Detect which cell encompasses the target text, then output its [x, y] center coordinate. 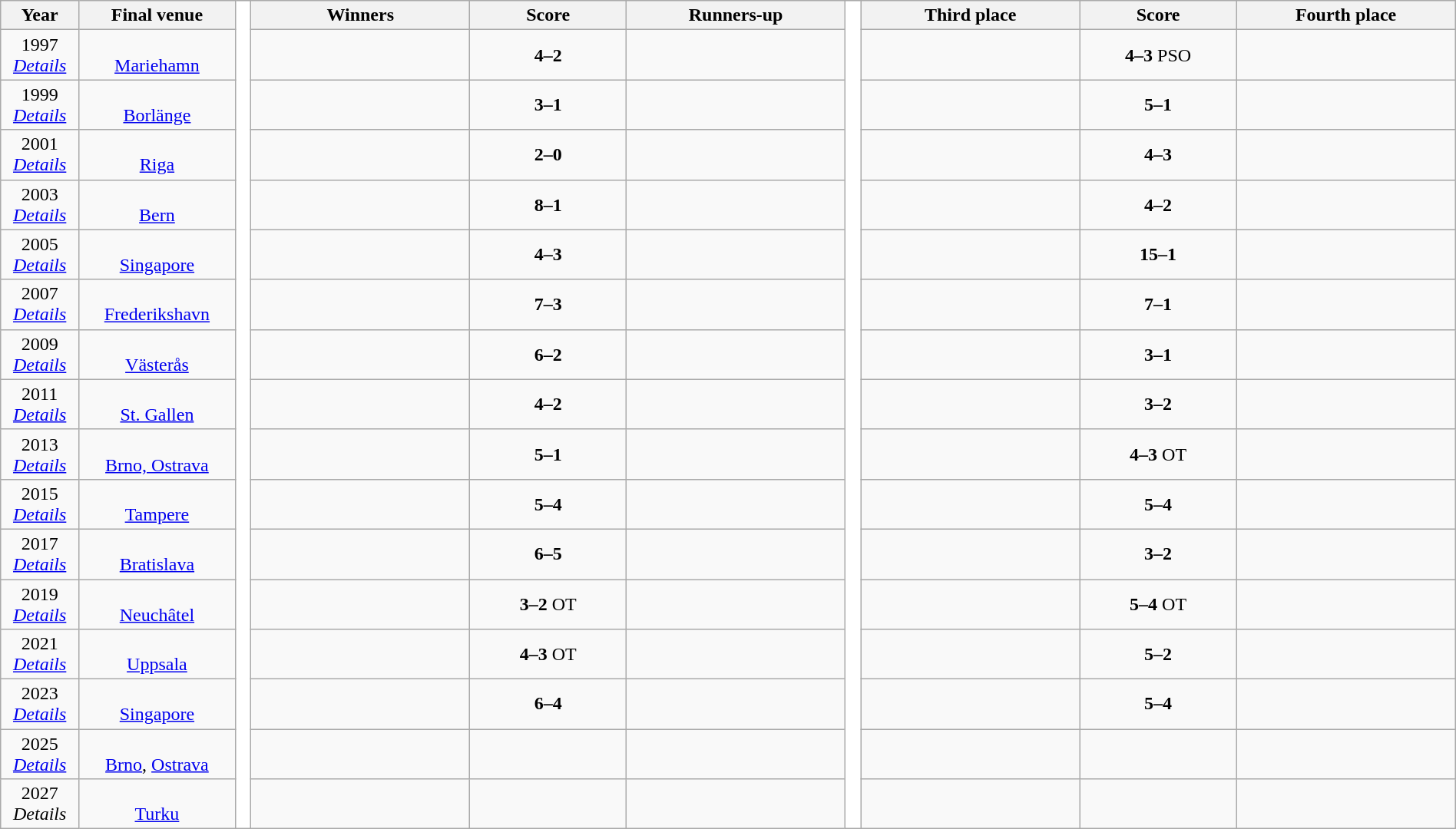
2003 Details [40, 204]
2001 Details [40, 155]
Borlänge [157, 104]
6–4 [548, 705]
3–2 OT [548, 603]
15–1 [1158, 255]
Year [40, 15]
Uppsala [157, 654]
Final venue [157, 15]
8–1 [548, 204]
Bratislava [157, 554]
7–1 [1158, 304]
Third place [971, 15]
Tampere [157, 504]
Frederikshavn [157, 304]
2015 Details [40, 504]
2013 Details [40, 454]
2021 Details [40, 654]
5–2 [1158, 654]
2–0 [548, 155]
Bern [157, 204]
2009 Details [40, 355]
2011 Details [40, 404]
7–3 [548, 304]
Västerås [157, 355]
2025 Details [40, 754]
2019 Details [40, 603]
2027 Details [40, 804]
Turku [157, 804]
Riga [157, 155]
2023 Details [40, 705]
Mariehamn [157, 55]
6–5 [548, 554]
St. Gallen [157, 404]
1997 Details [40, 55]
5–4 OT [1158, 603]
2005 Details [40, 255]
2017 Details [40, 554]
6–2 [548, 355]
Neuchâtel [157, 603]
4–3 PSO [1158, 55]
Fourth place [1345, 15]
1999 Details [40, 104]
Runners-up [736, 15]
Winners [361, 15]
2007 Details [40, 304]
